Locate the cell with the specified text and output its (X, Y) center coordinate. 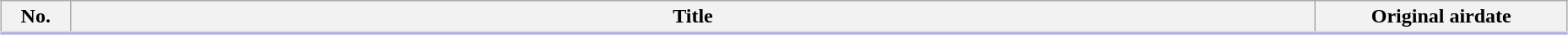
Original airdate (1441, 17)
Title (693, 17)
No. (35, 17)
